Pinpoint the cell where the given text exists, returning its [X, Y] midpoint coordinate. 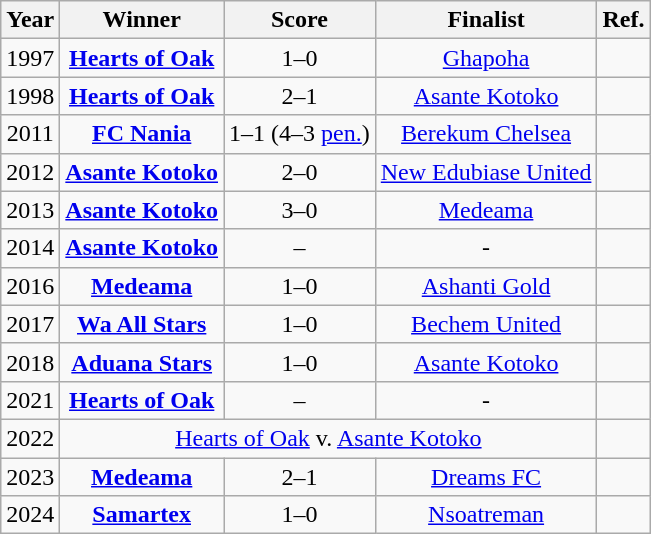
2021 [30, 400]
2011 [30, 134]
Samartex [142, 515]
Score [300, 20]
2023 [30, 477]
1998 [30, 96]
New Edubiase United [486, 172]
Ghapoha [486, 58]
2017 [30, 324]
Berekum Chelsea [486, 134]
2024 [30, 515]
Aduana Stars [142, 362]
FC Nania [142, 134]
Wa All Stars [142, 324]
2012 [30, 172]
2013 [30, 210]
3–0 [300, 210]
Bechem United [486, 324]
Finalist [486, 20]
Nsoatreman [486, 515]
Year [30, 20]
Dreams FC [486, 477]
1997 [30, 58]
Ref. [624, 20]
1–1 (4–3 pen.) [300, 134]
2–0 [300, 172]
2018 [30, 362]
2016 [30, 286]
Ashanti Gold [486, 286]
2014 [30, 248]
Hearts of Oak v. Asante Kotoko [328, 438]
2022 [30, 438]
Winner [142, 20]
